Search for the cell housing the specified text and yield its [X, Y] center coordinate. 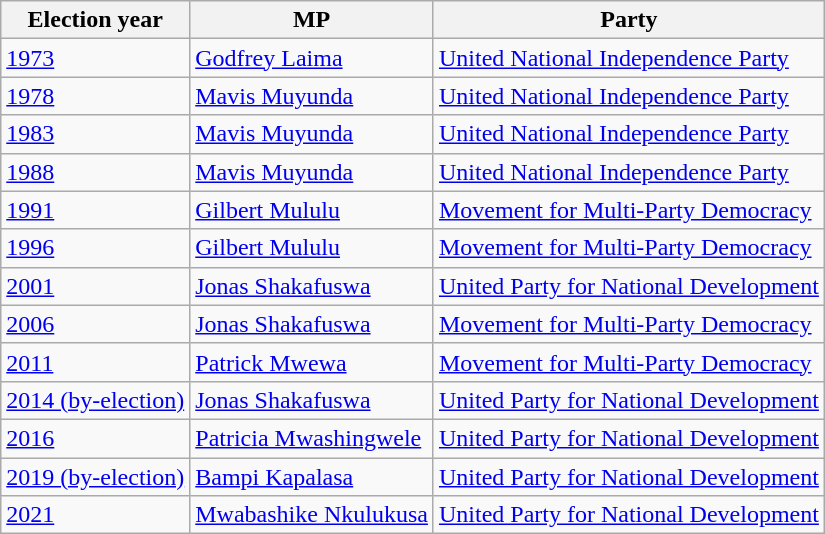
1996 [96, 248]
2001 [96, 286]
2016 [96, 438]
1978 [96, 96]
Mwabashike Nkulukusa [312, 515]
2021 [96, 515]
Election year [96, 20]
2019 (by-election) [96, 477]
1983 [96, 134]
1988 [96, 172]
Patricia Mwashingwele [312, 438]
Party [628, 20]
2006 [96, 324]
2014 (by-election) [96, 400]
Bampi Kapalasa [312, 477]
Godfrey Laima [312, 58]
Patrick Mwewa [312, 362]
1973 [96, 58]
MP [312, 20]
1991 [96, 210]
2011 [96, 362]
